Extract the [x, y] coordinate from the center of the cell holding the provided text.  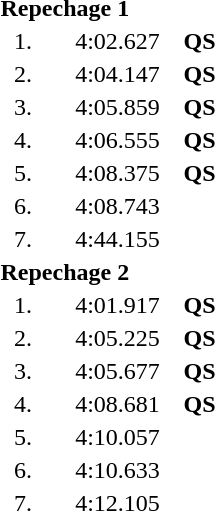
4:08.743 [118, 206]
4:05.859 [118, 107]
4:06.555 [118, 140]
4:44.155 [118, 239]
4:02.627 [118, 41]
4:08.681 [118, 404]
4:10.057 [118, 437]
4:10.633 [118, 470]
4:01.917 [118, 305]
4:05.677 [118, 371]
4:08.375 [118, 173]
4:05.225 [118, 338]
4:04.147 [118, 74]
